Provide the (x, y) coordinate of the cell's center where the given text is located.  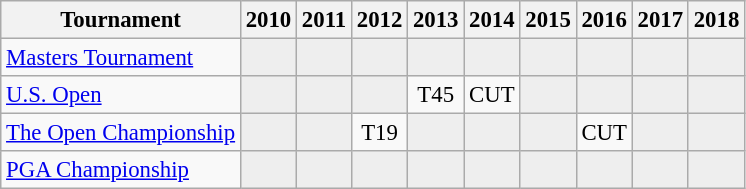
T45 (436, 95)
2014 (492, 20)
T19 (379, 133)
2011 (324, 20)
2013 (436, 20)
2018 (716, 20)
2010 (268, 20)
Masters Tournament (121, 58)
2016 (604, 20)
PGA Championship (121, 170)
U.S. Open (121, 95)
The Open Championship (121, 133)
2015 (548, 20)
2017 (660, 20)
2012 (379, 20)
Tournament (121, 20)
